Output the (x, y) coordinate of the center of the cell containing the given text.  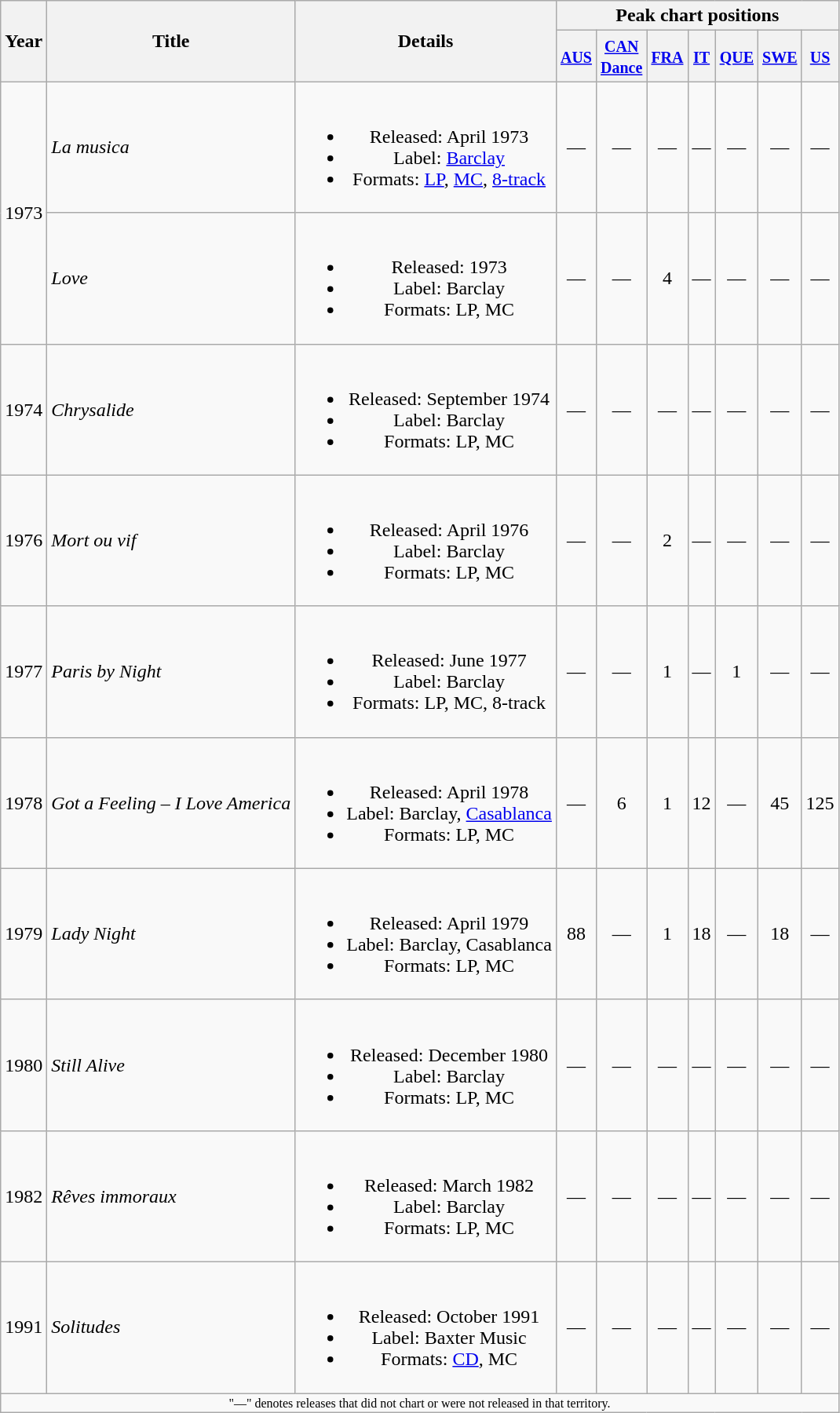
1980 (24, 1064)
1978 (24, 802)
Chrysalide (171, 410)
45 (780, 802)
Released: April 1979Label: Barclay, CasablancaFormats: LP, MC (425, 934)
Still Alive (171, 1064)
Released: April 1978Label: Barclay, CasablancaFormats: LP, MC (425, 802)
Lady Night (171, 934)
Released: December 1980Label: BarclayFormats: LP, MC (425, 1064)
SWE (780, 57)
Released: 1973Label: BarclayFormats: LP, MC (425, 278)
Paris by Night (171, 672)
Released: September 1974Label: BarclayFormats: LP, MC (425, 410)
1982 (24, 1196)
2 (667, 540)
1976 (24, 540)
Solitudes (171, 1327)
1977 (24, 672)
6 (621, 802)
Details (425, 41)
IT (702, 57)
US (820, 57)
CANDance (621, 57)
QUE (736, 57)
"—" denotes releases that did not chart or were not released in that territory. (419, 1402)
AUS (576, 57)
12 (702, 802)
Released: April 1976Label: BarclayFormats: LP, MC (425, 540)
1979 (24, 934)
125 (820, 802)
1991 (24, 1327)
Mort ou vif (171, 540)
Got a Feeling – I Love America (171, 802)
Released: March 1982Label: BarclayFormats: LP, MC (425, 1196)
88 (576, 934)
1974 (24, 410)
La musica (171, 148)
4 (667, 278)
FRA (667, 57)
Rêves immoraux (171, 1196)
Released: October 1991Label: Baxter MusicFormats: CD, MC (425, 1327)
1973 (24, 213)
Love (171, 278)
Year (24, 41)
Released: April 1973Label: BarclayFormats: LP, MC, 8-track (425, 148)
Title (171, 41)
Released: June 1977Label: BarclayFormats: LP, MC, 8-track (425, 672)
Peak chart positions (697, 16)
